Output the (X, Y) coordinate of the center of the cell containing the given text.  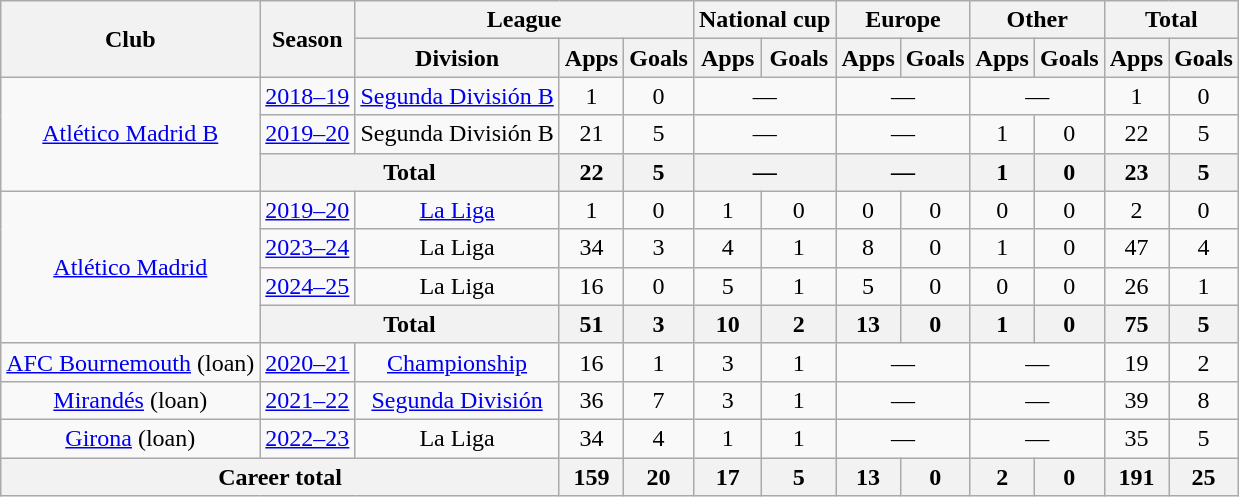
Club (130, 39)
191 (1136, 477)
League (524, 20)
7 (659, 400)
Atlético Madrid B (130, 134)
26 (1136, 286)
Championship (457, 362)
Atlético Madrid (130, 267)
17 (727, 477)
39 (1136, 400)
75 (1136, 324)
Mirandés (loan) (130, 400)
159 (591, 477)
21 (591, 134)
10 (727, 324)
Season (308, 39)
2022–23 (308, 438)
National cup (764, 20)
AFC Bournemouth (loan) (130, 362)
2020–21 (308, 362)
Girona (loan) (130, 438)
20 (659, 477)
Division (457, 58)
36 (591, 400)
Europe (903, 20)
Other (1037, 20)
2018–19 (308, 96)
Career total (280, 477)
51 (591, 324)
25 (1204, 477)
19 (1136, 362)
23 (1136, 172)
35 (1136, 438)
47 (1136, 248)
2023–24 (308, 248)
2021–22 (308, 400)
Segunda División (457, 400)
2024–25 (308, 286)
